Provide the (X, Y) coordinate of the cell's center where the given text is located.  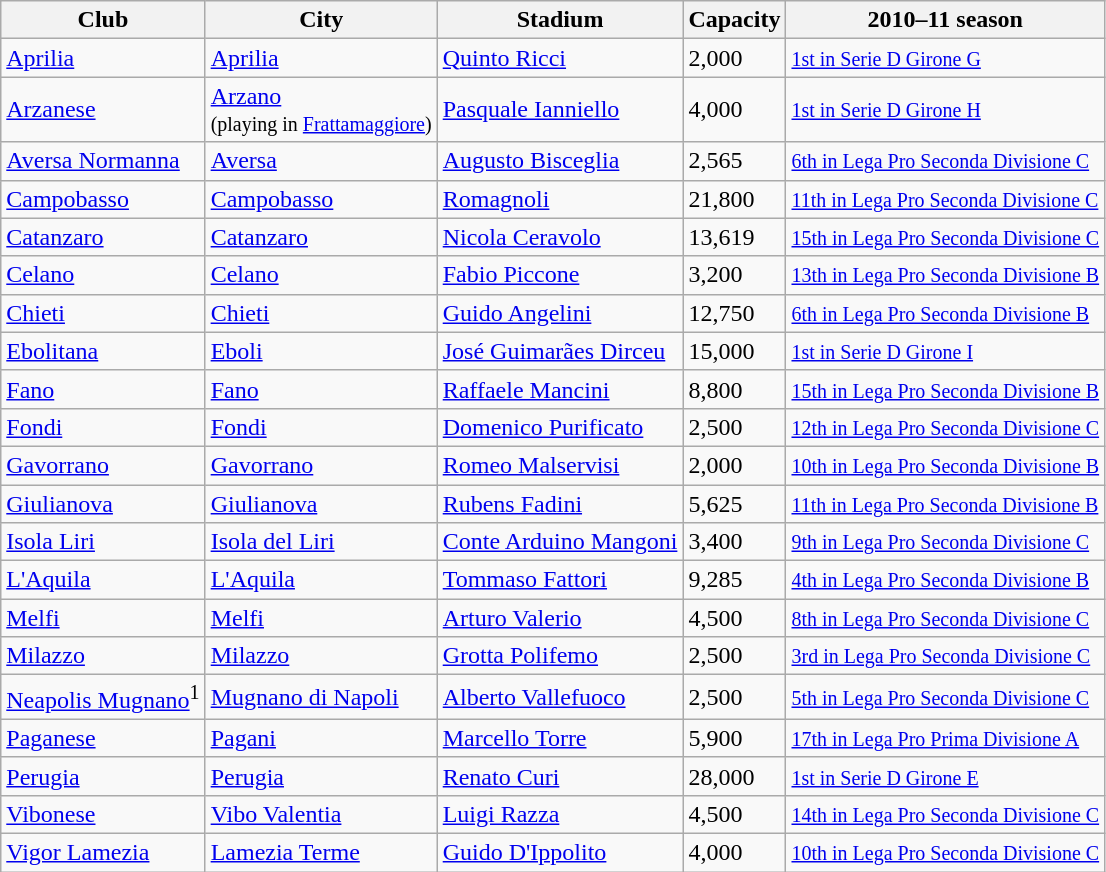
5,625 (734, 503)
9,285 (734, 580)
Aversa (321, 161)
Capacity (734, 20)
28,000 (734, 776)
12th in Lega Pro Seconda Divisione C (946, 427)
Pagani (321, 738)
8th in Lega Pro Seconda Divisione C (946, 618)
Arzano(playing in Frattamaggiore) (321, 110)
Marcello Torre (560, 738)
Stadium (560, 20)
Isola Liri (103, 542)
5,900 (734, 738)
10th in Lega Pro Seconda Divisione C (946, 853)
3,200 (734, 275)
13th in Lega Pro Seconda Divisione B (946, 275)
Nicola Ceravolo (560, 237)
Tommaso Fattori (560, 580)
Ebolitana (103, 351)
Grotta Polifemo (560, 656)
Conte Arduino Mangoni (560, 542)
6th in Lega Pro Seconda Divisione B (946, 313)
8,800 (734, 389)
Vibonese (103, 814)
9th in Lega Pro Seconda Divisione C (946, 542)
6th in Lega Pro Seconda Divisione C (946, 161)
15th in Lega Pro Seconda Divisione B (946, 389)
Fabio Piccone (560, 275)
4th in Lega Pro Seconda Divisione B (946, 580)
Guido Angelini (560, 313)
17th in Lega Pro Prima Divisione A (946, 738)
Quinto Ricci (560, 58)
11th in Lega Pro Seconda Divisione B (946, 503)
3rd in Lega Pro Seconda Divisione C (946, 656)
Neapolis Mugnano1 (103, 698)
Rubens Fadini (560, 503)
15th in Lega Pro Seconda Divisione C (946, 237)
1st in Serie D Girone E (946, 776)
Domenico Purificato (560, 427)
Pasquale Ianniello (560, 110)
Mugnano di Napoli (321, 698)
Romeo Malservisi (560, 465)
15,000 (734, 351)
Alberto Vallefuoco (560, 698)
2,565 (734, 161)
1st in Serie D Girone H (946, 110)
1st in Serie D Girone G (946, 58)
Renato Curi (560, 776)
José Guimarães Dirceu (560, 351)
13,619 (734, 237)
10th in Lega Pro Seconda Divisione B (946, 465)
14th in Lega Pro Seconda Divisione C (946, 814)
Augusto Bisceglia (560, 161)
Raffaele Mancini (560, 389)
Luigi Razza (560, 814)
City (321, 20)
Vibo Valentia (321, 814)
Arturo Valerio (560, 618)
Isola del Liri (321, 542)
Vigor Lamezia (103, 853)
21,800 (734, 199)
12,750 (734, 313)
Lamezia Terme (321, 853)
Eboli (321, 351)
1st in Serie D Girone I (946, 351)
Romagnoli (560, 199)
Paganese (103, 738)
Guido D'Ippolito (560, 853)
3,400 (734, 542)
Arzanese (103, 110)
11th in Lega Pro Seconda Divisione C (946, 199)
Aversa Normanna (103, 161)
5th in Lega Pro Seconda Divisione C (946, 698)
2010–11 season (946, 20)
Club (103, 20)
